Scan for the cell matching the given text and deliver its [X, Y] coordinate at center. 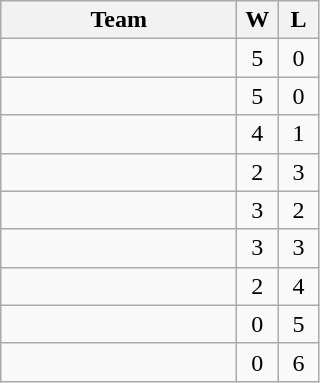
L [298, 20]
1 [298, 134]
Team [119, 20]
6 [298, 362]
W [258, 20]
